Return [x, y] of the center of cell containing provided text 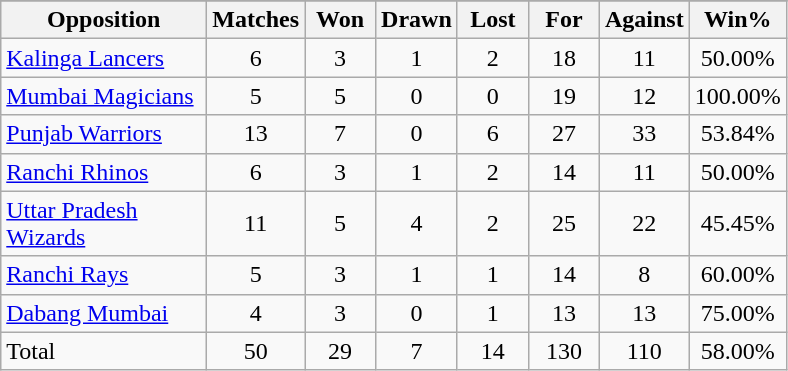
19 [564, 96]
27 [564, 134]
Mumbai Magicians [104, 96]
For [564, 20]
25 [564, 224]
Lost [492, 20]
33 [644, 134]
110 [644, 351]
12 [644, 96]
Against [644, 20]
75.00% [738, 313]
Win% [738, 20]
22 [644, 224]
Drawn [417, 20]
50 [256, 351]
Opposition [104, 20]
18 [564, 58]
Punjab Warriors [104, 134]
Dabang Mumbai [104, 313]
Matches [256, 20]
45.45% [738, 224]
130 [564, 351]
Won [340, 20]
Ranchi Rhinos [104, 172]
29 [340, 351]
Uttar Pradesh Wizards [104, 224]
Ranchi Rays [104, 275]
8 [644, 275]
58.00% [738, 351]
Kalinga Lancers [104, 58]
Total [104, 351]
53.84% [738, 134]
100.00% [738, 96]
60.00% [738, 275]
